Determine the [x, y] coordinate at the center of the cell enclosing the given text.  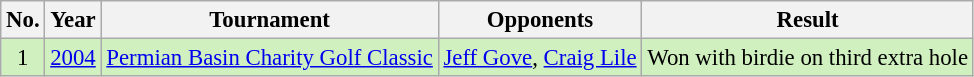
1 [23, 58]
Won with birdie on third extra hole [808, 58]
Permian Basin Charity Golf Classic [270, 58]
No. [23, 20]
Opponents [540, 20]
Tournament [270, 20]
2004 [73, 58]
Year [73, 20]
Result [808, 20]
Jeff Gove, Craig Lile [540, 58]
